Return [x, y] of the center of cell containing provided text 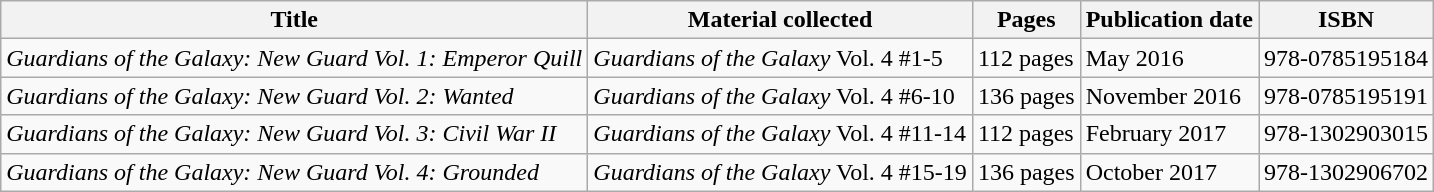
February 2017 [1169, 134]
978-0785195184 [1346, 58]
Title [294, 20]
Guardians of the Galaxy: New Guard Vol. 1: Emperor Quill [294, 58]
Material collected [780, 20]
978-1302903015 [1346, 134]
October 2017 [1169, 172]
Guardians of the Galaxy: New Guard Vol. 4: Grounded [294, 172]
Pages [1026, 20]
Guardians of the Galaxy: New Guard Vol. 3: Civil War II [294, 134]
May 2016 [1169, 58]
November 2016 [1169, 96]
Guardians of the Galaxy Vol. 4 #15-19 [780, 172]
978-0785195191 [1346, 96]
Publication date [1169, 20]
ISBN [1346, 20]
Guardians of the Galaxy: New Guard Vol. 2: Wanted [294, 96]
Guardians of the Galaxy Vol. 4 #11-14 [780, 134]
Guardians of the Galaxy Vol. 4 #6-10 [780, 96]
Guardians of the Galaxy Vol. 4 #1-5 [780, 58]
978-1302906702 [1346, 172]
